Scan for the cell matching the given text and deliver its [x, y] coordinate at center. 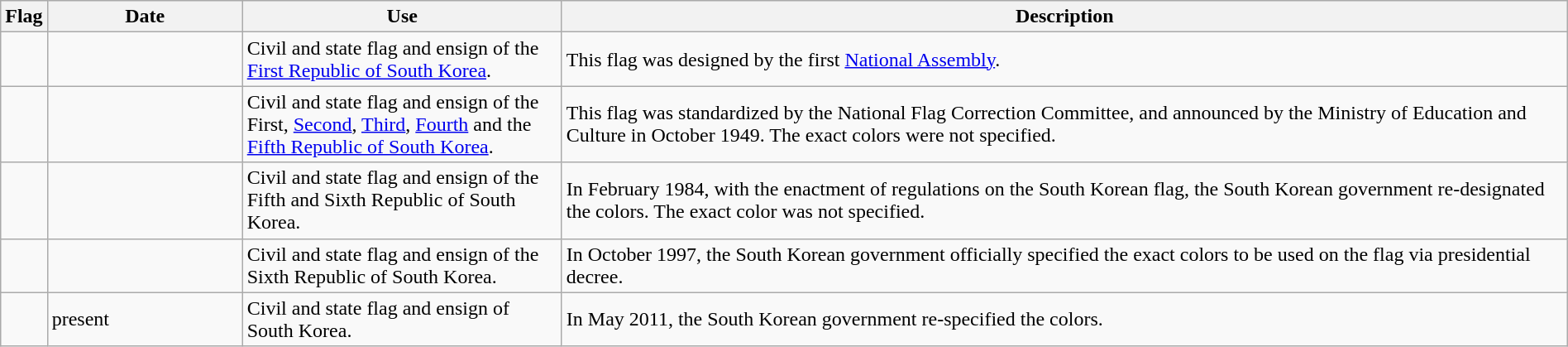
Use [402, 17]
This flag was designed by the first National Assembly. [1064, 60]
Description [1064, 17]
In October 1997, the South Korean government officially specified the exact colors to be used on the flag via presidential decree. [1064, 265]
Civil and state flag and ensign of the Sixth Republic of South Korea. [402, 265]
Civil and state flag and ensign of the First, Second, Third, Fourth and the Fifth Republic of South Korea. [402, 124]
Flag [24, 17]
Date [145, 17]
Civil and state flag and ensign of the Fifth and Sixth Republic of South Korea. [402, 200]
In May 2011, the South Korean government re-specified the colors. [1064, 320]
Civil and state flag and ensign of the First Republic of South Korea. [402, 60]
Civil and state flag and ensign of South Korea. [402, 320]
present [145, 320]
